Return (x, y) of the center of cell containing provided text 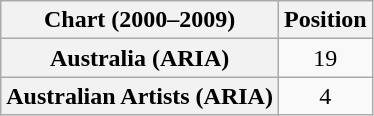
4 (325, 96)
Position (325, 20)
Australia (ARIA) (140, 58)
19 (325, 58)
Chart (2000–2009) (140, 20)
Australian Artists (ARIA) (140, 96)
